Identify which cell holds the provided text, then report its [x, y] central coordinate. 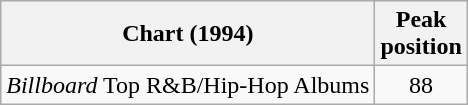
Billboard Top R&B/Hip-Hop Albums [188, 85]
88 [421, 85]
Peakposition [421, 34]
Chart (1994) [188, 34]
